Determine the (X, Y) coordinate at the center of the cell enclosing the given text.  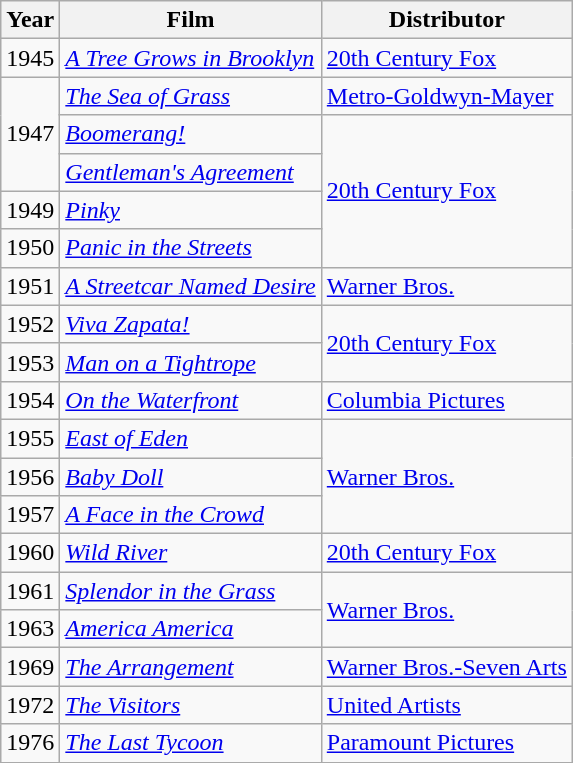
The Sea of Grass (190, 96)
1951 (30, 286)
1954 (30, 400)
1955 (30, 438)
Gentleman's Agreement (190, 172)
Splendor in the Grass (190, 591)
Pinky (190, 210)
1957 (30, 515)
Columbia Pictures (446, 400)
America America (190, 629)
Man on a Tightrope (190, 362)
Year (30, 20)
1963 (30, 629)
1956 (30, 477)
Metro-Goldwyn-Mayer (446, 96)
Panic in the Streets (190, 248)
1952 (30, 324)
The Arrangement (190, 667)
Film (190, 20)
Boomerang! (190, 134)
1976 (30, 743)
The Visitors (190, 705)
1945 (30, 58)
Warner Bros.-Seven Arts (446, 667)
1961 (30, 591)
Wild River (190, 553)
1947 (30, 134)
United Artists (446, 705)
The Last Tycoon (190, 743)
1972 (30, 705)
Baby Doll (190, 477)
1950 (30, 248)
A Streetcar Named Desire (190, 286)
1969 (30, 667)
On the Waterfront (190, 400)
1953 (30, 362)
1949 (30, 210)
Distributor (446, 20)
Paramount Pictures (446, 743)
A Face in the Crowd (190, 515)
East of Eden (190, 438)
1960 (30, 553)
A Tree Grows in Brooklyn (190, 58)
Viva Zapata! (190, 324)
